Scan for the cell matching the given text and deliver its [x, y] coordinate at center. 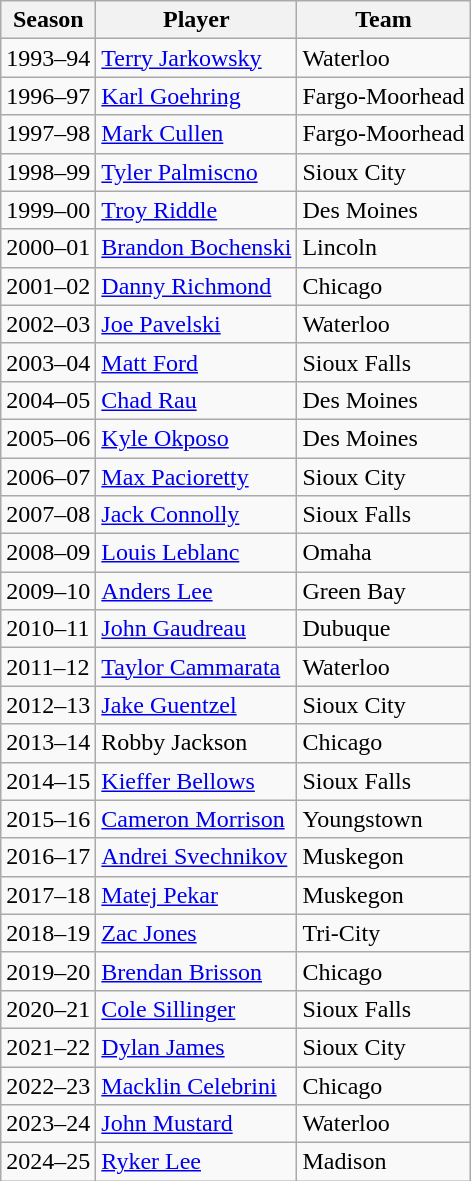
1993–94 [48, 58]
2002–03 [48, 324]
2017–18 [48, 895]
2022–23 [48, 1085]
Dubuque [384, 629]
Anders Lee [196, 591]
2023–24 [48, 1124]
Louis Leblanc [196, 553]
Matt Ford [196, 362]
2019–20 [48, 971]
Lincoln [384, 248]
Robby Jackson [196, 743]
2011–12 [48, 667]
Brendan Brisson [196, 971]
Youngstown [384, 819]
Ryker Lee [196, 1162]
Tri-City [384, 933]
2012–13 [48, 705]
2004–05 [48, 400]
2008–09 [48, 553]
Green Bay [384, 591]
John Mustard [196, 1124]
2020–21 [48, 1009]
1996–97 [48, 96]
Season [48, 20]
2015–16 [48, 819]
2007–08 [48, 515]
Matej Pekar [196, 895]
Chad Rau [196, 400]
Andrei Svechnikov [196, 857]
Troy Riddle [196, 210]
John Gaudreau [196, 629]
2003–04 [48, 362]
2001–02 [48, 286]
Macklin Celebrini [196, 1085]
Player [196, 20]
2013–14 [48, 743]
Zac Jones [196, 933]
Terry Jarkowsky [196, 58]
Dylan James [196, 1047]
2006–07 [48, 477]
Danny Richmond [196, 286]
2010–11 [48, 629]
1998–99 [48, 172]
2018–19 [48, 933]
Cameron Morrison [196, 819]
Madison [384, 1162]
Kieffer Bellows [196, 781]
Mark Cullen [196, 134]
Taylor Cammarata [196, 667]
Kyle Okposo [196, 438]
2024–25 [48, 1162]
2000–01 [48, 248]
Omaha [384, 553]
2021–22 [48, 1047]
2014–15 [48, 781]
Jack Connolly [196, 515]
2016–17 [48, 857]
1999–00 [48, 210]
Team [384, 20]
Joe Pavelski [196, 324]
2005–06 [48, 438]
Cole Sillinger [196, 1009]
Karl Goehring [196, 96]
Max Pacioretty [196, 477]
Jake Guentzel [196, 705]
1997–98 [48, 134]
Tyler Palmiscno [196, 172]
2009–10 [48, 591]
Brandon Bochenski [196, 248]
